Search for the cell housing the specified text and yield its (x, y) center coordinate. 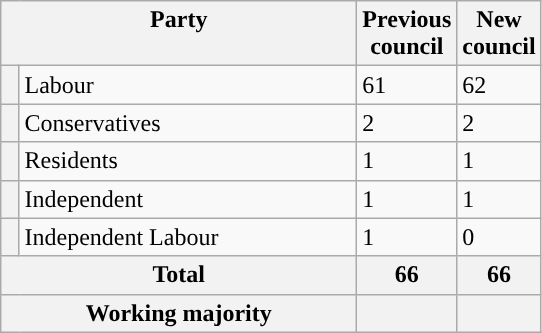
61 (407, 85)
Residents (188, 161)
Previous council (407, 34)
Conservatives (188, 123)
New council (499, 34)
Total (179, 275)
Independent (188, 199)
62 (499, 85)
0 (499, 237)
Labour (188, 85)
Working majority (179, 313)
Party (179, 34)
Independent Labour (188, 237)
